Scan for the cell matching the given text and deliver its (X, Y) coordinate at center. 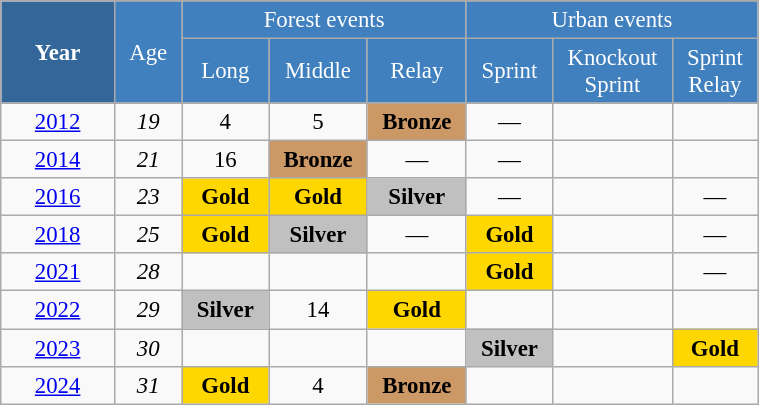
2018 (58, 235)
16 (226, 160)
KnockoutSprint (612, 72)
Sprint (510, 72)
19 (148, 122)
Urban events (612, 20)
5 (318, 122)
29 (148, 310)
21 (148, 160)
25 (148, 235)
2024 (58, 385)
Long (226, 72)
2021 (58, 273)
Age (148, 52)
23 (148, 197)
2022 (58, 310)
Middle (318, 72)
Relay (416, 72)
2016 (58, 197)
Year (58, 52)
28 (148, 273)
Forest events (324, 20)
30 (148, 348)
31 (148, 385)
14 (318, 310)
2012 (58, 122)
SprintRelay (714, 72)
2014 (58, 160)
2023 (58, 348)
